Output the (x, y) coordinate of the center of the cell containing the given text.  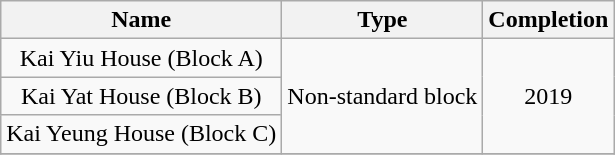
Kai Yat House (Block B) (142, 96)
Name (142, 20)
Completion (548, 20)
Type (382, 20)
Kai Yiu House (Block A) (142, 58)
Kai Yeung House (Block C) (142, 134)
2019 (548, 96)
Non-standard block (382, 96)
